Return the [x, y] coordinate for the center point of the cell that contains the specified text.  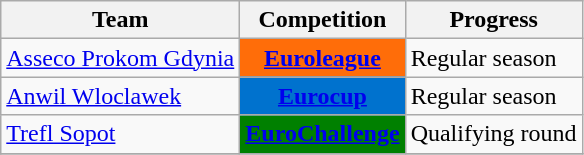
Qualifying round [494, 134]
Anwil Wloclawek [120, 96]
Eurocup [322, 96]
Euroleague [322, 58]
Progress [494, 20]
Trefl Sopot [120, 134]
EuroChallenge [322, 134]
Team [120, 20]
Asseco Prokom Gdynia [120, 58]
Competition [322, 20]
